Return the [X, Y] coordinate for the center point of the cell that contains the specified text.  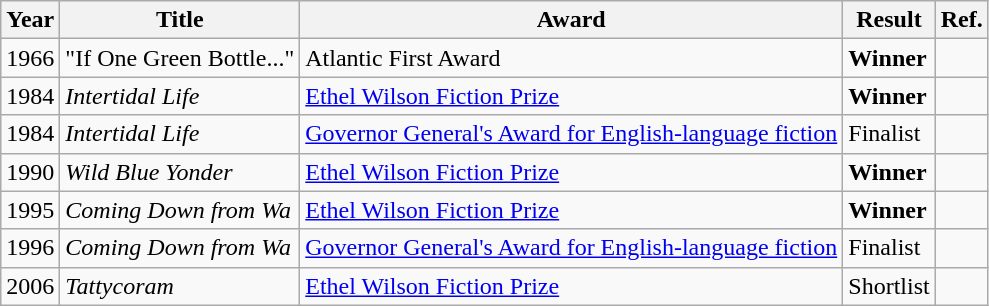
Ref. [962, 20]
Result [889, 20]
Tattycoram [180, 286]
1996 [30, 248]
Shortlist [889, 286]
Wild Blue Yonder [180, 172]
1995 [30, 210]
Year [30, 20]
"If One Green Bottle..." [180, 58]
Atlantic First Award [572, 58]
Title [180, 20]
2006 [30, 286]
1966 [30, 58]
Award [572, 20]
1990 [30, 172]
